Identify which cell holds the provided text, then report its (x, y) central coordinate. 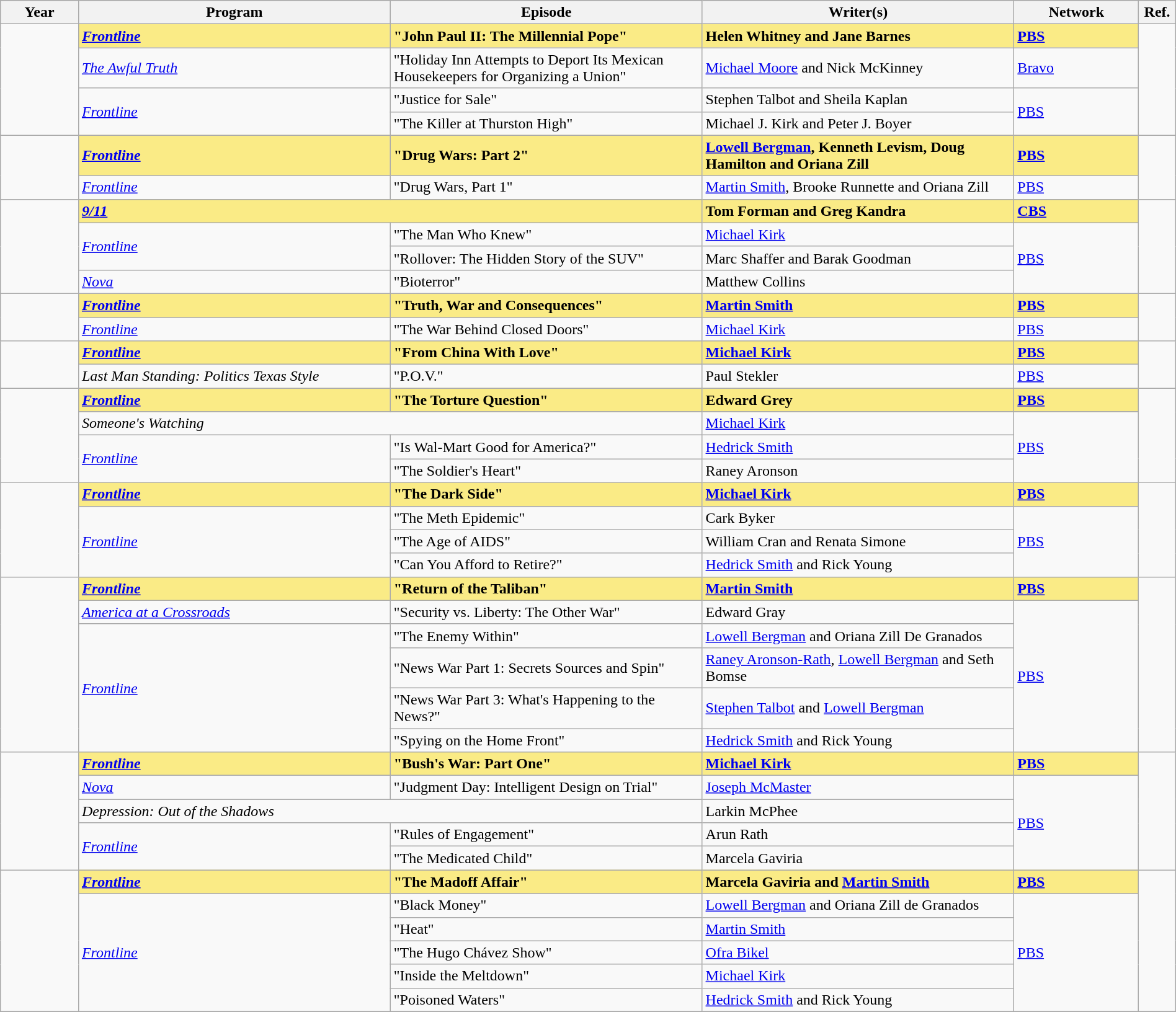
Network (1077, 12)
"Return of the Taliban" (546, 588)
"The Torture Question" (546, 400)
Lowell Bergman, Kenneth Levism, Doug Hamilton and Oriana Zill (858, 155)
Michael J. Kirk and Peter J. Boyer (858, 123)
Depression: Out of the Shadows (390, 811)
Marc Shaffer and Barak Goodman (858, 258)
"Is Wal-Mart Good for America?" (546, 447)
"The Soldier's Heart" (546, 471)
Last Man Standing: Politics Texas Style (234, 376)
"The Dark Side" (546, 494)
9/11 (390, 211)
"The Killer at Thurston High" (546, 123)
Raney Aronson-Rath, Lowell Bergman and Seth Bomse (858, 667)
"The Medicated Child" (546, 858)
Episode (546, 12)
Bravo (1077, 68)
"From China With Love" (546, 353)
"News War Part 1: Secrets Sources and Spin" (546, 667)
"Justice for Sale" (546, 100)
"Rollover: The Hidden Story of the SUV" (546, 258)
"Drug Wars, Part 1" (546, 187)
"Security vs. Liberty: The Other War" (546, 612)
"The Enemy Within" (546, 636)
Stephen Talbot and Lowell Bergman (858, 708)
Paul Stekler (858, 376)
"Spying on the Home Front" (546, 740)
"Heat" (546, 929)
Helen Whitney and Jane Barnes (858, 36)
Raney Aronson (858, 471)
"Drug Wars: Part 2" (546, 155)
CBS (1077, 211)
Cark Byker (858, 518)
Lowell Bergman and Oriana Zill De Granados (858, 636)
America at a Crossroads (234, 612)
"Bush's War: Part One" (546, 764)
Ref. (1157, 12)
"Poisoned Waters" (546, 1000)
William Cran and Renata Simone (858, 541)
"The Madoff Affair" (546, 882)
Marcela Gaviria and Martin Smith (858, 882)
Martin Smith, Brooke Runnette and Oriana Zill (858, 187)
Larkin McPhee (858, 811)
"P.O.V." (546, 376)
Someone's Watching (390, 424)
Matthew Collins (858, 282)
Marcela Gaviria (858, 858)
Tom Forman and Greg Kandra (858, 211)
"Truth, War and Consequences" (546, 305)
"Black Money" (546, 905)
"The War Behind Closed Doors" (546, 329)
"The Man Who Knew" (546, 234)
Edward Gray (858, 612)
Program (234, 12)
Year (40, 12)
Writer(s) (858, 12)
"Can You Afford to Retire?" (546, 565)
"Inside the Meltdown" (546, 976)
"John Paul II: The Millennial Pope" (546, 36)
"The Age of AIDS" (546, 541)
"Judgment Day: Intelligent Design on Trial" (546, 788)
Lowell Bergman and Oriana Zill de Granados (858, 905)
Stephen Talbot and Sheila Kaplan (858, 100)
Michael Moore and Nick McKinney (858, 68)
Ofra Bikel (858, 952)
Arun Rath (858, 835)
Edward Grey (858, 400)
"The Meth Epidemic" (546, 518)
The Awful Truth (234, 68)
"Bioterror" (546, 282)
Joseph McMaster (858, 788)
"Holiday Inn Attempts to Deport Its Mexican Housekeepers for Organizing a Union" (546, 68)
"The Hugo Chávez Show" (546, 952)
"Rules of Engagement" (546, 835)
"News War Part 3: What's Happening to the News?" (546, 708)
Hedrick Smith (858, 447)
